Capture the cell that displays the provided text and extract its [X, Y] central coordinate. 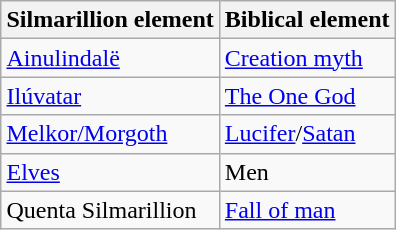
Silmarillion element [110, 20]
Fall of man [307, 210]
Elves [110, 172]
Ainulindalë [110, 58]
Quenta Silmarillion [110, 210]
Ilúvatar [110, 96]
Creation myth [307, 58]
Biblical element [307, 20]
The One God [307, 96]
Men [307, 172]
Melkor/Morgoth [110, 134]
Lucifer/Satan [307, 134]
